Search for the cell housing the specified text and yield its [X, Y] center coordinate. 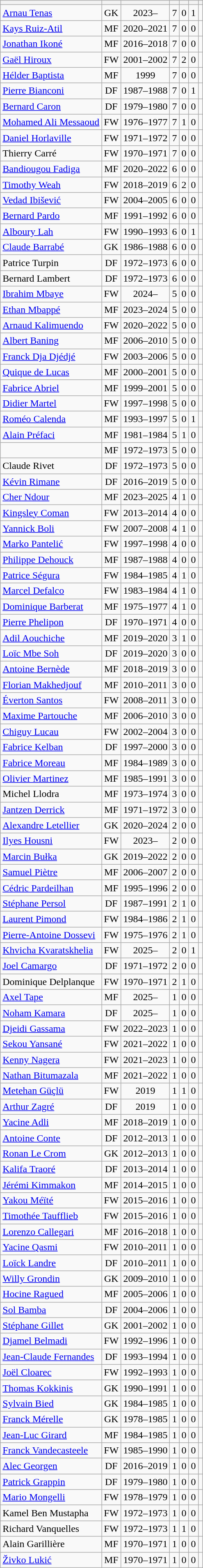
Claude Barrabé [51, 247]
1986–1988 [145, 247]
Alexandre Letellier [51, 825]
1975–1977 [145, 606]
Timothy Weah [51, 184]
2019–2022 [145, 856]
Patrick Grappin [51, 1482]
Vedad Ibišević [51, 200]
2024– [145, 294]
Cédric Pardeilhan [51, 888]
1975–1976 [145, 935]
Noham Kamara [51, 1013]
Pierre Bianconi [51, 91]
Loïck Landre [51, 1263]
2008–2011 [145, 700]
Metehan Güçlü [51, 1091]
Roméo Calenda [51, 419]
1999 [145, 75]
1999–2001 [145, 388]
Alain Préfaci [51, 435]
Maxime Partouche [51, 716]
Michel Llodra [51, 794]
Kingsley Coman [51, 513]
1987–1991 [145, 903]
Bernard Caron [51, 106]
2021–2023 [145, 1060]
Stéphane Gillet [51, 1325]
Lorenzo Callegari [51, 1232]
1976–1977 [145, 122]
2006–2007 [145, 872]
Jantzen Derrick [51, 810]
Arthur Zagré [51, 1107]
Jean-Luc Girard [51, 1435]
1992–1996 [145, 1341]
2009–2010 [145, 1279]
Olivier Martinez [51, 778]
Alain Garillière [51, 1544]
Sol Bamba [51, 1310]
1993–1997 [145, 419]
2002–2004 [145, 732]
Franck Dja Djédjé [51, 356]
Yacine Qasmi [51, 1247]
Joel Camargo [51, 966]
Ibrahim Mbaye [51, 294]
Joël Cloarec [51, 1372]
Antoine Conte [51, 1138]
Thierry Carré [51, 153]
Hélder Baptista [51, 75]
2014–2015 [145, 1185]
Alboury Lah [51, 232]
Kévin Rimane [51, 482]
Antoine Bernède [51, 669]
Patrice Turpin [51, 263]
Sylvain Bied [51, 1403]
Ronan Le Crom [51, 1153]
1990–1993 [145, 232]
2020–2024 [145, 825]
1978–1985 [145, 1419]
Claude Rivet [51, 466]
Alec Georgen [51, 1466]
Daniel Horlaville [51, 138]
Živko Lukić [51, 1560]
1991–1992 [145, 216]
Marcin Bułka [51, 856]
Richard Vanquelles [51, 1529]
Nathan Bitumazala [51, 1075]
Ethan Mbappé [51, 310]
Ilyes Housni [51, 841]
Bernard Lambert [51, 278]
Arnaud Kalimuendo [51, 325]
Fabrice Moreau [51, 763]
1985–1991 [145, 778]
2004–2006 [145, 1310]
Mario Mongelli [51, 1497]
Samuel Piètre [51, 872]
Kenny Nagera [51, 1060]
Florian Makhedjouf [51, 684]
1983–1984 [145, 591]
1993–1994 [145, 1357]
1997–2000 [145, 747]
1981–1984 [145, 435]
Yacine Adli [51, 1122]
Éverton Santos [51, 700]
1984–1989 [145, 763]
Philippe Dehouck [51, 560]
Djeidi Gassama [51, 1028]
1985–1990 [145, 1451]
Marko Pantelić [51, 544]
Bernard Pardo [51, 216]
Gaël Hiroux [51, 60]
Djamel Belmadi [51, 1341]
1973–1974 [145, 794]
Marcel Defalco [51, 591]
Kalifa Traoré [51, 1169]
Mohamed Ali Messaoud [51, 122]
2022–2023 [145, 1028]
2004–2005 [145, 200]
Jean-Claude Fernandes [51, 1357]
Didier Martel [51, 403]
Dominique Barberat [51, 606]
Sekou Yansané [51, 1044]
Yakou Méïté [51, 1201]
Dominique Delplanque [51, 982]
1978–1979 [145, 1497]
Stéphane Persol [51, 903]
Arnau Tenas [51, 13]
Chiguy Lucau [51, 732]
Jérémi Kimmakon [51, 1185]
Adil Aouchiche [51, 638]
2023–2024 [145, 310]
2000–2001 [145, 372]
Fabrice Kelban [51, 747]
Cher Ndour [51, 497]
Albert Baning [51, 341]
Hocine Ragued [51, 1294]
Thomas Kokkinis [51, 1388]
Pierre Phelipon [51, 622]
Loïc Mbe Soh [51, 653]
1990–1991 [145, 1388]
Jonathan Ikoné [51, 44]
Franck Vandecasteele [51, 1451]
2005–2006 [145, 1294]
Willy Grondin [51, 1279]
Khvicha Kvaratskhelia [51, 950]
Patrice Ségura [51, 575]
2003–2006 [145, 356]
2020–2021 [145, 28]
1995–1996 [145, 888]
Laurent Pimond [51, 919]
Kays Ruiz-Atil [51, 28]
1992–1993 [145, 1372]
Kamel Ben Mustapha [51, 1513]
Quique de Lucas [51, 372]
2007–2008 [145, 528]
Fabrice Abriel [51, 388]
Franck Mérelle [51, 1419]
Bandiougou Fadiga [51, 169]
Timothée Taufflieb [51, 1216]
1984–1986 [145, 919]
Axel Tape [51, 997]
2023–2025 [145, 497]
Pierre-Antoine Dossevi [51, 935]
Yannick Boli [51, 528]
